Provide the (X, Y) coordinate of the cell's center where the given text is located.  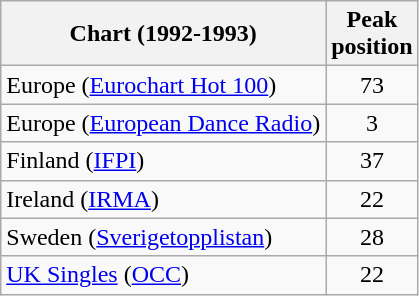
Europe (European Dance Radio) (164, 123)
Peakposition (372, 34)
Chart (1992-1993) (164, 34)
28 (372, 237)
UK Singles (OCC) (164, 275)
Europe (Eurochart Hot 100) (164, 85)
Finland (IFPI) (164, 161)
73 (372, 85)
37 (372, 161)
3 (372, 123)
Ireland (IRMA) (164, 199)
Sweden (Sverigetopplistan) (164, 237)
